For the text-containing cell, return its midpoint in [x, y] coordinate format. 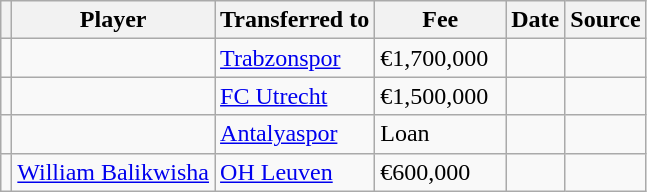
Player [114, 20]
Fee [440, 20]
Source [606, 20]
OH Leuven [295, 172]
FC Utrecht [295, 96]
Transferred to [295, 20]
Trabzonspor [295, 58]
William Balikwisha [114, 172]
€1,500,000 [440, 96]
Loan [440, 134]
Date [536, 20]
€1,700,000 [440, 58]
€600,000 [440, 172]
Antalyaspor [295, 134]
